From the cell containing the given text, extract its center point as (x, y) coordinate. 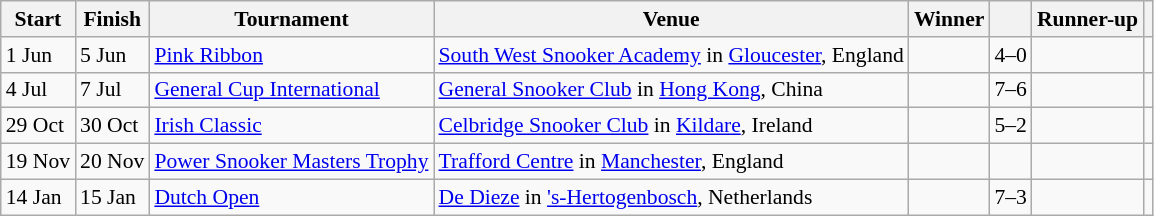
7–3 (1010, 197)
5–2 (1010, 126)
Winner (950, 19)
Venue (672, 19)
1 Jun (38, 55)
Pink Ribbon (291, 55)
Start (38, 19)
19 Nov (38, 162)
South West Snooker Academy in Gloucester, England (672, 55)
De Dieze in 's-Hertogenbosch, Netherlands (672, 197)
7 Jul (112, 90)
Power Snooker Masters Trophy (291, 162)
Runner-up (1088, 19)
Finish (112, 19)
30 Oct (112, 126)
29 Oct (38, 126)
14 Jan (38, 197)
4 Jul (38, 90)
15 Jan (112, 197)
4–0 (1010, 55)
20 Nov (112, 162)
7–6 (1010, 90)
Dutch Open (291, 197)
5 Jun (112, 55)
Celbridge Snooker Club in Kildare, Ireland (672, 126)
General Cup International (291, 90)
Tournament (291, 19)
General Snooker Club in Hong Kong, China (672, 90)
Trafford Centre in Manchester, England (672, 162)
Irish Classic (291, 126)
